Output the [X, Y] coordinate of the center of the cell containing the given text.  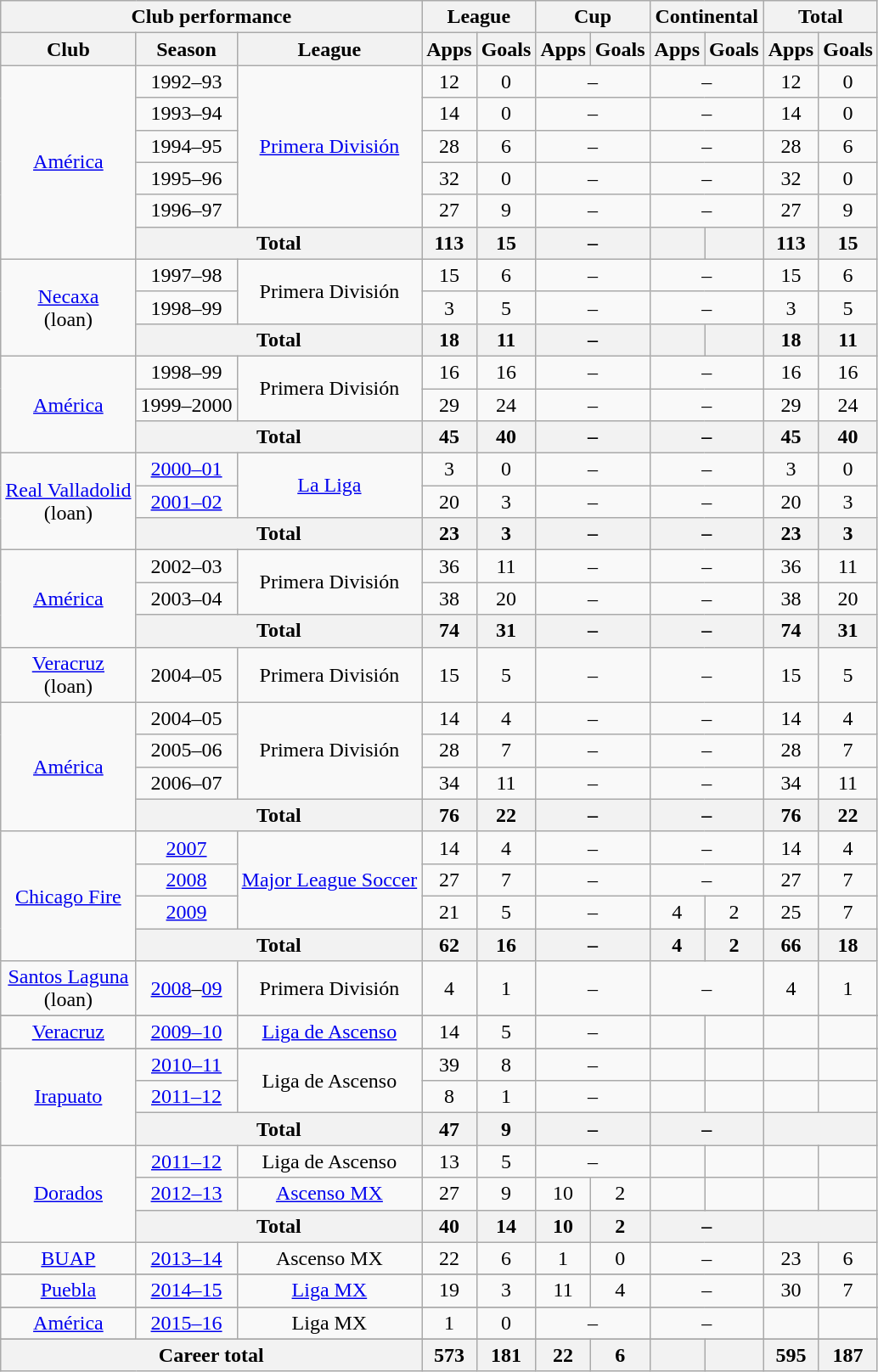
1997–98 [187, 275]
595 [791, 1355]
1996–97 [187, 211]
Club performance [211, 17]
2013–14 [187, 1258]
Club [68, 49]
2009 [187, 912]
1992–93 [187, 82]
Continental [706, 17]
2008 [187, 880]
47 [449, 1129]
1994–95 [187, 146]
62 [449, 945]
1993–94 [187, 114]
1995–96 [187, 178]
2000–01 [187, 470]
Santos Laguna(loan) [68, 988]
Season [187, 49]
66 [791, 945]
Puebla [68, 1290]
2010–11 [187, 1065]
25 [791, 912]
Cup [593, 17]
2014–15 [187, 1290]
Career total [211, 1355]
Chicago Fire [68, 896]
2009–10 [187, 1032]
573 [449, 1355]
30 [791, 1290]
Necaxa(loan) [68, 307]
13 [449, 1161]
21 [449, 912]
1999–2000 [187, 405]
BUAP [68, 1258]
39 [449, 1065]
2007 [187, 847]
2002–03 [187, 566]
Irapuato [68, 1097]
2015–16 [187, 1323]
La Liga [329, 486]
2001–02 [187, 502]
2005–06 [187, 751]
Real Valladolid(loan) [68, 502]
187 [848, 1355]
2006–07 [187, 783]
181 [506, 1355]
Veracruz(loan) [68, 674]
2003–04 [187, 599]
2008–09 [187, 988]
Dorados [68, 1194]
19 [449, 1290]
2012–13 [187, 1194]
Major League Soccer [329, 880]
Veracruz [68, 1032]
